Output the [X, Y] coordinate of the center of the cell containing the given text.  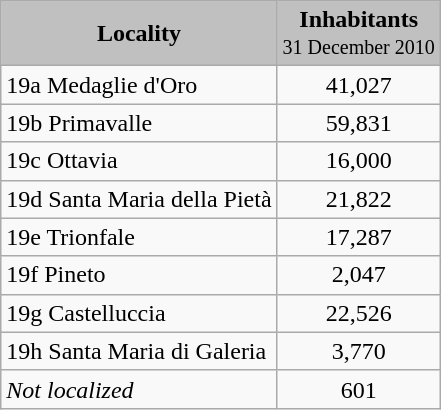
19a Medaglie d'Oro [139, 85]
41,027 [358, 85]
19e Trionfale [139, 237]
21,822 [358, 199]
19b Primavalle [139, 123]
3,770 [358, 351]
19h Santa Maria di Galeria [139, 351]
19g Castelluccia [139, 313]
2,047 [358, 275]
19d Santa Maria della Pietà [139, 199]
Inhabitants31 December 2010 [358, 34]
19f Pineto [139, 275]
Not localized [139, 389]
17,287 [358, 237]
22,526 [358, 313]
601 [358, 389]
59,831 [358, 123]
Locality [139, 34]
19c Ottavia [139, 161]
16,000 [358, 161]
